Determine the (x, y) coordinate at the center of the cell enclosing the given text.  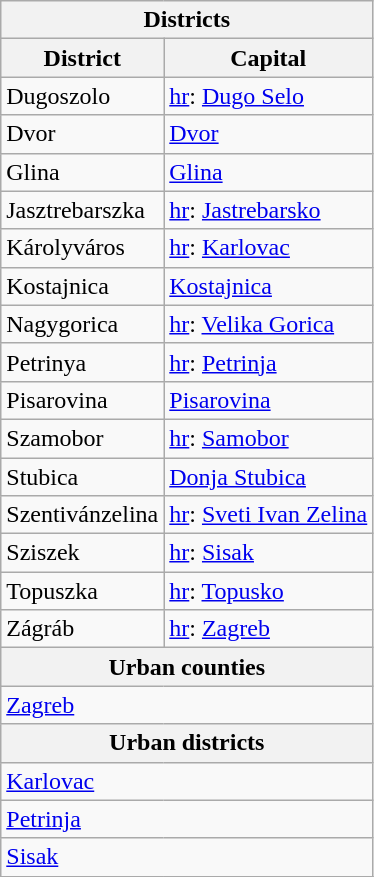
hr: Zagreb (268, 629)
hr: Sveti Ivan Zelina (268, 515)
Urban districts (187, 743)
Karlovac (187, 781)
Petrinya (82, 362)
Capital (268, 58)
hr: Velika Gorica (268, 324)
Stubica (82, 477)
District (82, 58)
Donja Stubica (268, 477)
Jasztrebarszka (82, 210)
hr: Jastrebarsko (268, 210)
hr: Sisak (268, 553)
hr: Samobor (268, 438)
Dugoszolo (82, 96)
Károlyváros (82, 248)
Petrinja (187, 819)
Nagygorica (82, 324)
Zagreb (187, 705)
Sziszek (82, 553)
Districts (187, 20)
Sisak (187, 857)
Szentivánzelina (82, 515)
hr: Petrinja (268, 362)
Szamobor (82, 438)
hr: Karlovac (268, 248)
hr: Dugo Selo (268, 96)
Urban counties (187, 667)
Topuszka (82, 591)
hr: Topusko (268, 591)
Zágráb (82, 629)
